Locate the cell with the specified text and output its (x, y) center coordinate. 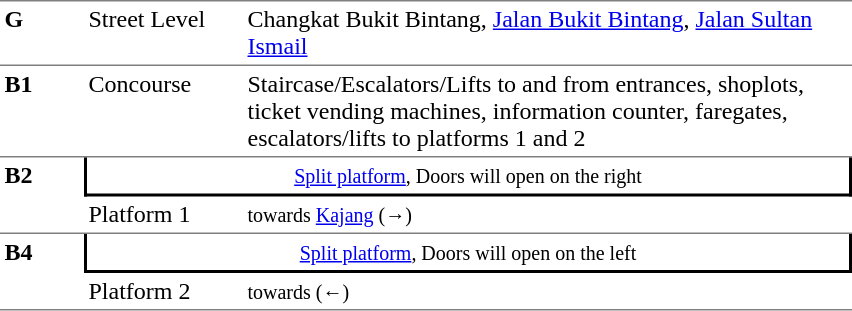
Platform 1 (164, 215)
Changkat Bukit Bintang, Jalan Bukit Bintang, Jalan Sultan Ismail (548, 33)
towards (←) (548, 292)
Split platform, Doors will open on the right (468, 178)
G (42, 33)
B2 (42, 196)
Street Level (164, 33)
Split platform, Doors will open on the left (468, 254)
towards Kajang (→) (548, 215)
Platform 2 (164, 292)
B4 (42, 272)
Concourse (164, 112)
B1 (42, 112)
